Provide the (X, Y) coordinate of the cell's center where the given text is located.  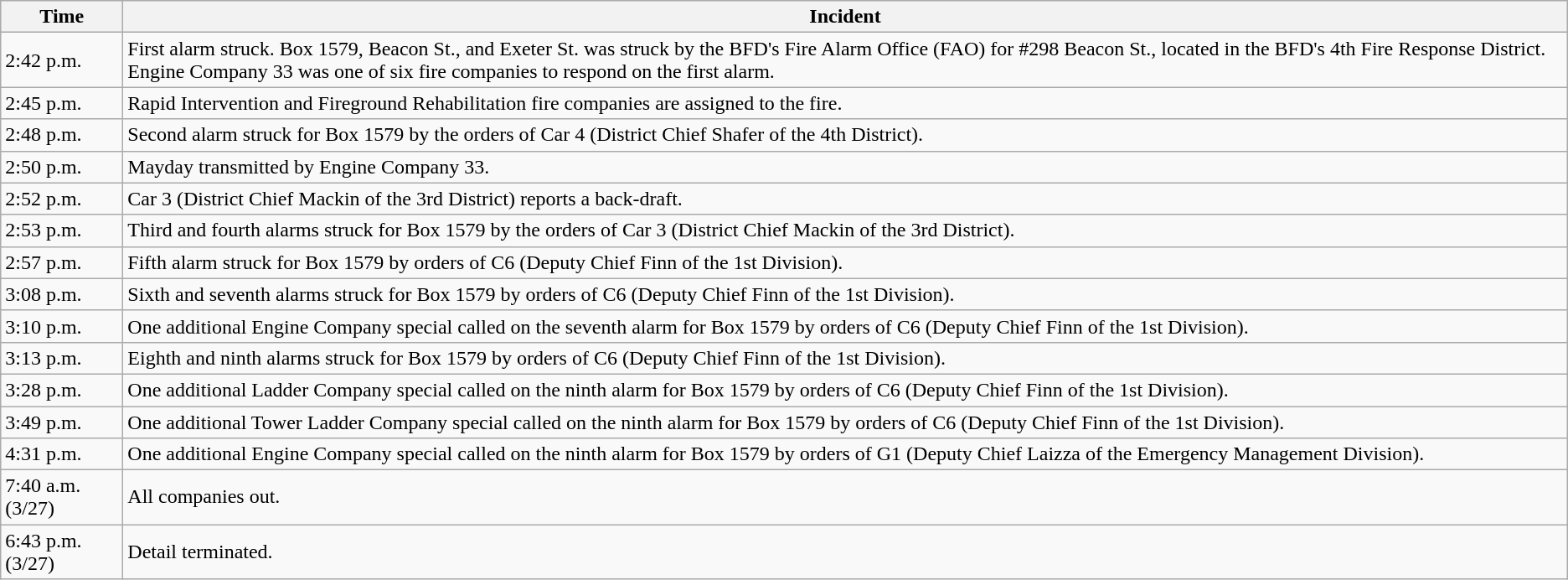
3:28 p.m. (62, 390)
Second alarm struck for Box 1579 by the orders of Car 4 (District Chief Shafer of the 4th District). (845, 135)
2:42 p.m. (62, 60)
All companies out. (845, 498)
4:31 p.m. (62, 454)
7:40 a.m. (3/27) (62, 498)
One additional Engine Company special called on the seventh alarm for Box 1579 by orders of C6 (Deputy Chief Finn of the 1st Division). (845, 326)
2:45 p.m. (62, 103)
Fifth alarm struck for Box 1579 by orders of C6 (Deputy Chief Finn of the 1st Division). (845, 262)
Sixth and seventh alarms struck for Box 1579 by orders of C6 (Deputy Chief Finn of the 1st Division). (845, 294)
Detail terminated. (845, 552)
Car 3 (District Chief Mackin of the 3rd District) reports a back-draft. (845, 199)
Rapid Intervention and Fireground Rehabilitation fire companies are assigned to the fire. (845, 103)
Mayday transmitted by Engine Company 33. (845, 167)
Incident (845, 17)
3:10 p.m. (62, 326)
Eighth and ninth alarms struck for Box 1579 by orders of C6 (Deputy Chief Finn of the 1st Division). (845, 358)
2:50 p.m. (62, 167)
3:49 p.m. (62, 422)
Third and fourth alarms struck for Box 1579 by the orders of Car 3 (District Chief Mackin of the 3rd District). (845, 230)
2:53 p.m. (62, 230)
6:43 p.m. (3/27) (62, 552)
Time (62, 17)
2:57 p.m. (62, 262)
2:48 p.m. (62, 135)
One additional Ladder Company special called on the ninth alarm for Box 1579 by orders of C6 (Deputy Chief Finn of the 1st Division). (845, 390)
3:08 p.m. (62, 294)
One additional Tower Ladder Company special called on the ninth alarm for Box 1579 by orders of C6 (Deputy Chief Finn of the 1st Division). (845, 422)
2:52 p.m. (62, 199)
3:13 p.m. (62, 358)
